Scan for the cell matching the given text and deliver its (x, y) coordinate at center. 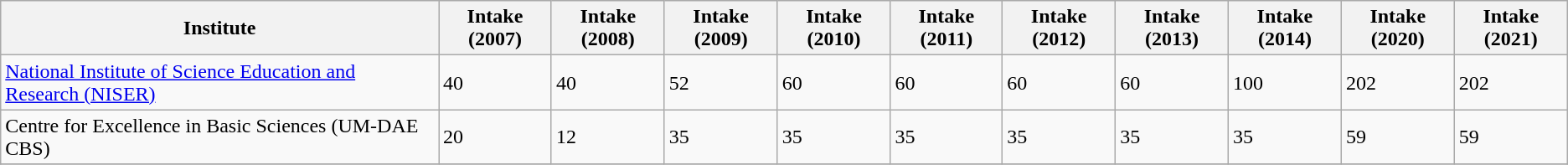
Intake (2013) (1173, 28)
12 (608, 137)
20 (496, 137)
Intake (2012) (1059, 28)
Intake (2020) (1397, 28)
100 (1285, 82)
Intake (2011) (946, 28)
Intake (2007) (496, 28)
Centre for Excellence in Basic Sciences (UM-DAE CBS) (219, 137)
Institute (219, 28)
Intake (2009) (720, 28)
52 (720, 82)
Intake (2008) (608, 28)
Intake (2014) (1285, 28)
Intake (2021) (1511, 28)
Intake (2010) (834, 28)
National Institute of Science Education and Research (NISER) (219, 82)
